For the text-containing cell, return its midpoint in (x, y) coordinate format. 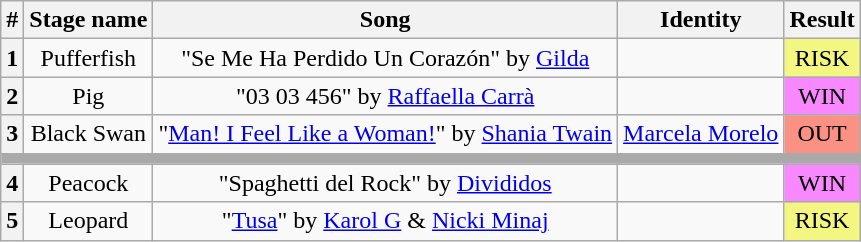
"Man! I Feel Like a Woman!" by Shania Twain (386, 134)
Pufferfish (88, 58)
Song (386, 20)
"03 03 456" by Raffaella Carrà (386, 96)
2 (12, 96)
"Se Me Ha Perdido Un Corazón" by Gilda (386, 58)
"Tusa" by Karol G & Nicki Minaj (386, 221)
Stage name (88, 20)
"Spaghetti del Rock" by Divididos (386, 183)
OUT (822, 134)
Result (822, 20)
Peacock (88, 183)
Leopard (88, 221)
5 (12, 221)
1 (12, 58)
Black Swan (88, 134)
Pig (88, 96)
Marcela Morelo (701, 134)
Identity (701, 20)
3 (12, 134)
# (12, 20)
4 (12, 183)
